Determine the [x, y] coordinate at the center of the cell enclosing the given text.  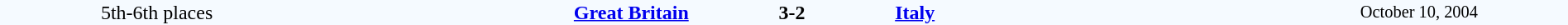
Great Britain [501, 12]
October 10, 2004 [1419, 12]
5th-6th places [157, 12]
3-2 [791, 12]
Italy [1082, 12]
